Pinpoint the cell where the given text exists, returning its (X, Y) midpoint coordinate. 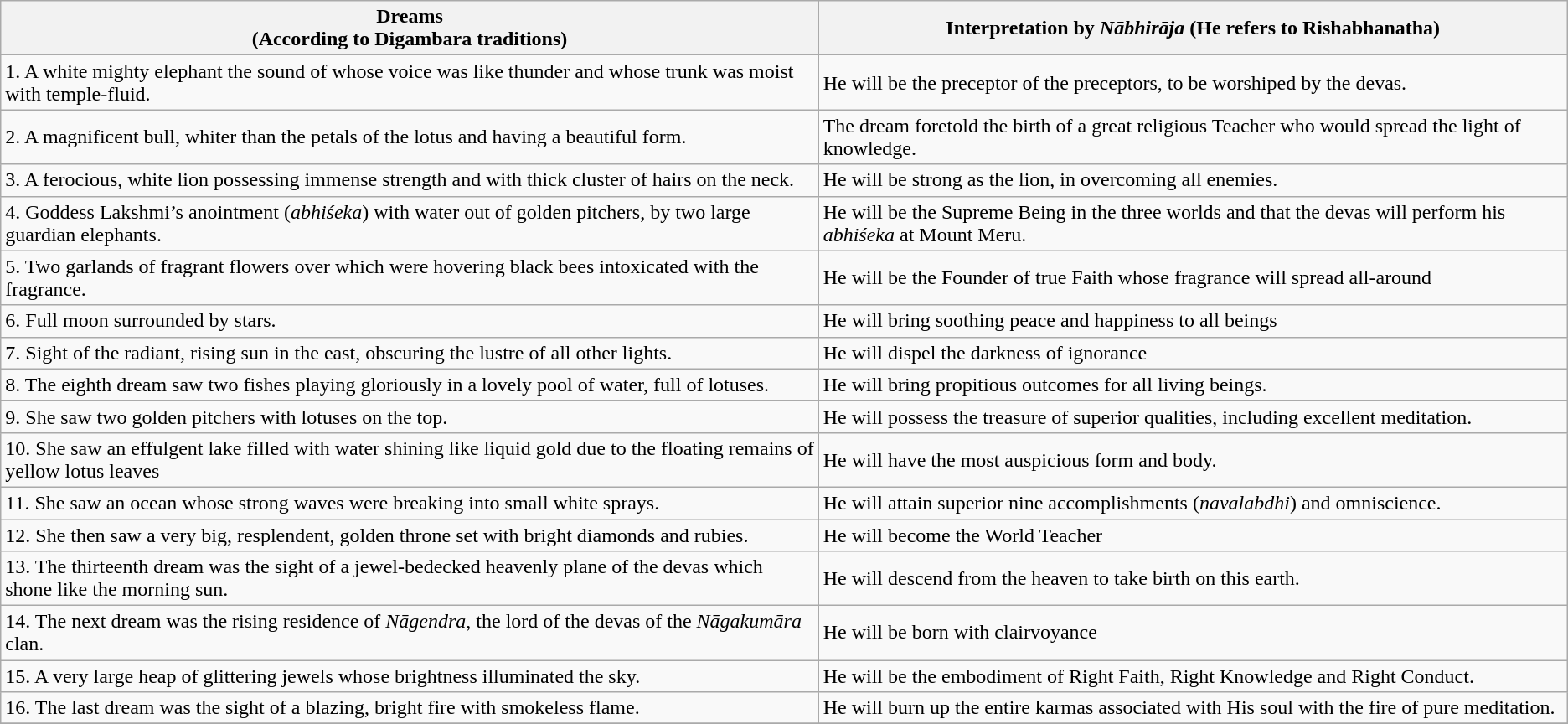
11. She saw an ocean whose strong waves were breaking into small white sprays. (410, 503)
He will be the embodiment of Right Faith, Right Knowledge and Right Conduct. (1193, 676)
4. Goddess Lakshmi’s anointment (abhiśeka) with water out of golden pitchers, by two large guardian elephants. (410, 223)
He will become the World Teacher (1193, 535)
Dreams(According to Digambara traditions) (410, 28)
He will bring soothing peace and happiness to all beings (1193, 321)
3. A ferocious, white lion possessing immense strength and with thick cluster of hairs on the neck. (410, 180)
The dream foretold the birth of a great religious Teacher who would spread the light of knowledge. (1193, 137)
He will have the most auspicious form and body. (1193, 459)
14. The next dream was the rising residence of Nāgendra, the lord of the devas of the Nāgakumāra clan. (410, 633)
6. Full moon surrounded by stars. (410, 321)
He will burn up the entire karmas associated with His soul with the fire of pure meditation. (1193, 708)
He will be the Supreme Being in the three worlds and that the devas will perform his abhiśeka at Mount Meru. (1193, 223)
12. She then saw a very big, resplendent, golden throne set with bright diamonds and rubies. (410, 535)
15. A very large heap of glittering jewels whose brightness illuminated the sky. (410, 676)
He will bring propitious outcomes for all living beings. (1193, 385)
9. She saw two golden pitchers with lotuses on the top. (410, 416)
5. Two garlands of fragrant flowers over which were hovering black bees intoxicated with the fragrance. (410, 278)
2. A magnificent bull, whiter than the petals of the lotus and having a beautiful form. (410, 137)
1. A white mighty elephant the sound of whose voice was like thunder and whose trunk was moist with temple-fluid. (410, 82)
He will descend from the heaven to take birth on this earth. (1193, 578)
13. The thirteenth dream was the sight of a jewel-bedecked heavenly plane of the devas which shone like the morning sun. (410, 578)
He will attain superior nine accomplishments (navalabdhi) and omniscience. (1193, 503)
10. She saw an effulgent lake filled with water shining like liquid gold due to the floating remains of yellow lotus leaves (410, 459)
He will be strong as the lion, in overcoming all enemies. (1193, 180)
8. The eighth dream saw two fishes playing gloriously in a lovely pool of water, full of lotuses. (410, 385)
7. Sight of the radiant, rising sun in the east, obscuring the lustre of all other lights. (410, 353)
He will dispel the darkness of ignorance (1193, 353)
He will be the Founder of true Faith whose fragrance will spread all-around (1193, 278)
He will be the preceptor of the preceptors, to be worshiped by the devas. (1193, 82)
He will be born with clairvoyance (1193, 633)
16. The last dream was the sight of a blazing, bright fire with smokeless flame. (410, 708)
He will possess the treasure of superior qualities, including excellent meditation. (1193, 416)
Interpretation by Nābhirāja (He refers to Rishabhanatha) (1193, 28)
